Pinpoint the cell where the given text exists, returning its [x, y] midpoint coordinate. 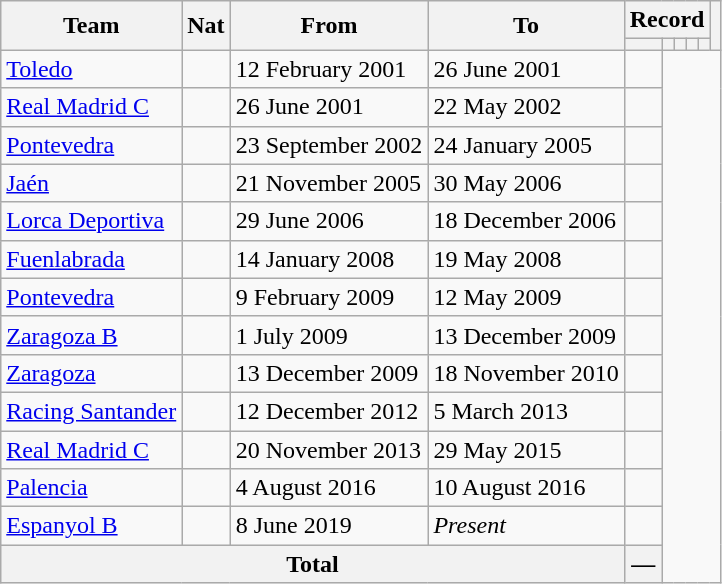
Espanyol B [92, 526]
Palencia [92, 488]
Lorca Deportiva [92, 221]
12 December 2012 [329, 411]
Fuenlabrada [92, 259]
18 December 2006 [526, 221]
12 May 2009 [526, 297]
5 March 2013 [526, 411]
Racing Santander [92, 411]
Toledo [92, 69]
Zaragoza [92, 373]
8 June 2019 [329, 526]
Jaén [92, 183]
Present [526, 526]
29 June 2006 [329, 221]
12 February 2001 [329, 69]
From [329, 26]
22 May 2002 [526, 107]
Team [92, 26]
18 November 2010 [526, 373]
Record [667, 20]
To [526, 26]
1 July 2009 [329, 335]
29 May 2015 [526, 449]
21 November 2005 [329, 183]
24 January 2005 [526, 145]
10 August 2016 [526, 488]
20 November 2013 [329, 449]
Nat [206, 26]
14 January 2008 [329, 259]
19 May 2008 [526, 259]
4 August 2016 [329, 488]
23 September 2002 [329, 145]
— [643, 564]
Zaragoza B [92, 335]
Total [312, 564]
9 February 2009 [329, 297]
30 May 2006 [526, 183]
